Pinpoint the cell where the given text exists, returning its (x, y) midpoint coordinate. 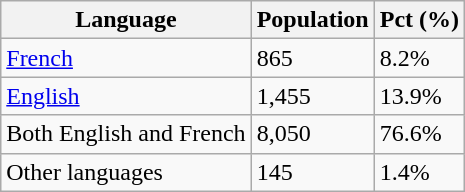
French (126, 58)
13.9% (419, 96)
English (126, 96)
8.2% (419, 58)
8,050 (312, 134)
76.6% (419, 134)
Both English and French (126, 134)
865 (312, 58)
1,455 (312, 96)
1.4% (419, 172)
Other languages (126, 172)
145 (312, 172)
Language (126, 20)
Pct (%) (419, 20)
Population (312, 20)
